Locate the cell with the specified text and output its (x, y) center coordinate. 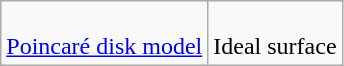
Ideal surface (275, 34)
Poincaré disk model (104, 34)
